Extract the [X, Y] coordinate from the center of the cell holding the provided text.  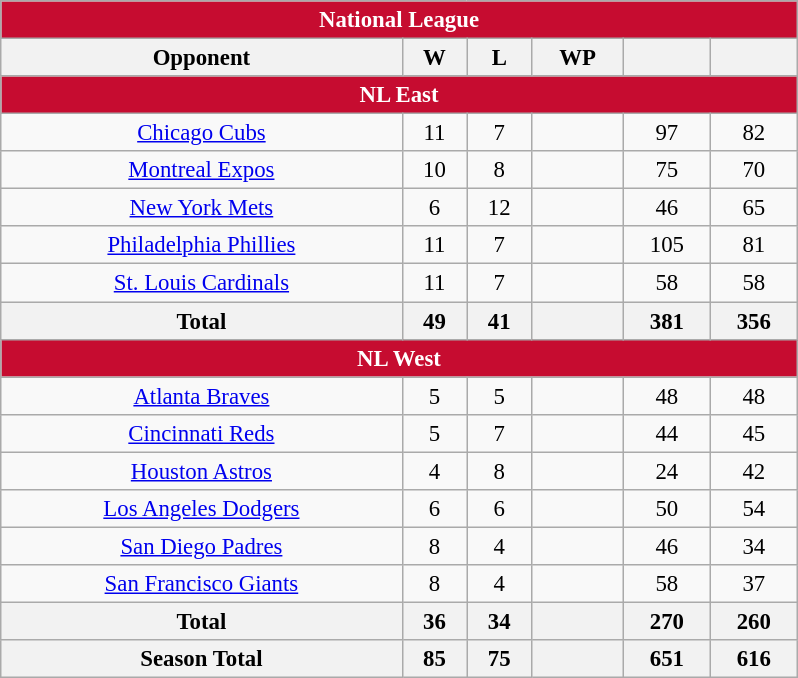
Chicago Cubs [202, 133]
82 [754, 133]
National League [399, 20]
85 [434, 659]
Philadelphia Phillies [202, 245]
356 [754, 321]
381 [666, 321]
W [434, 57]
65 [754, 208]
Houston Astros [202, 471]
Season Total [202, 659]
42 [754, 471]
50 [666, 508]
Opponent [202, 57]
70 [754, 170]
NL West [399, 358]
12 [500, 208]
270 [666, 621]
St. Louis Cardinals [202, 283]
45 [754, 433]
37 [754, 584]
New York Mets [202, 208]
Montreal Expos [202, 170]
Cincinnati Reds [202, 433]
24 [666, 471]
616 [754, 659]
San Francisco Giants [202, 584]
44 [666, 433]
41 [500, 321]
NL East [399, 95]
81 [754, 245]
10 [434, 170]
Atlanta Braves [202, 396]
97 [666, 133]
L [500, 57]
Los Angeles Dodgers [202, 508]
San Diego Padres [202, 546]
36 [434, 621]
260 [754, 621]
WP [578, 57]
49 [434, 321]
651 [666, 659]
54 [754, 508]
105 [666, 245]
